Capture the cell that displays the provided text and extract its [X, Y] central coordinate. 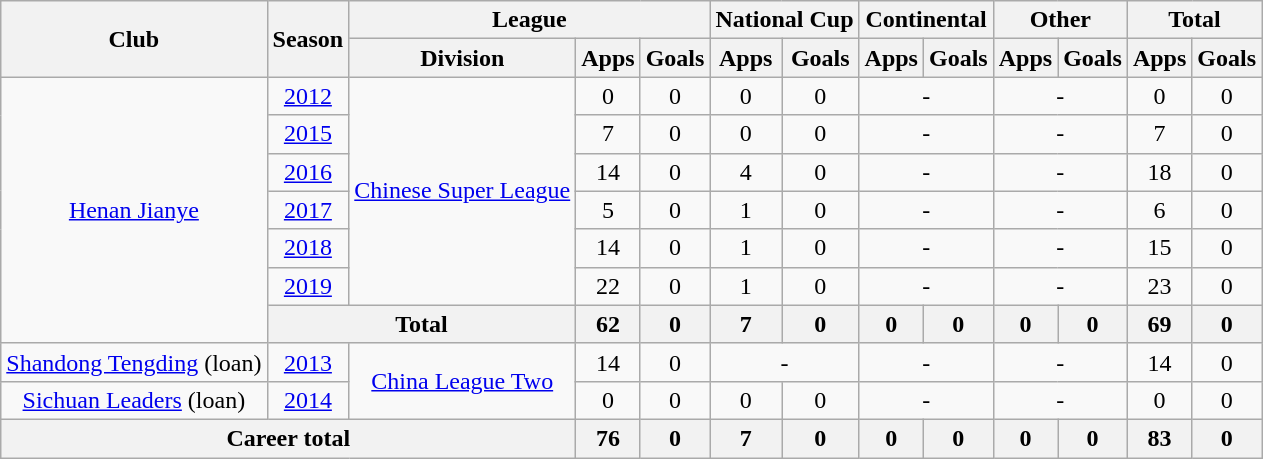
2012 [308, 96]
China League Two [462, 381]
2016 [308, 172]
Division [462, 58]
76 [608, 438]
Season [308, 39]
Sichuan Leaders (loan) [134, 400]
Other [1060, 20]
Henan Jianye [134, 210]
2013 [308, 362]
2015 [308, 134]
15 [1159, 248]
5 [608, 210]
2017 [308, 210]
23 [1159, 286]
6 [1159, 210]
83 [1159, 438]
Club [134, 39]
Continental [926, 20]
League [530, 20]
Career total [288, 438]
2014 [308, 400]
62 [608, 324]
Chinese Super League [462, 191]
2019 [308, 286]
18 [1159, 172]
National Cup [784, 20]
Shandong Tengding (loan) [134, 362]
22 [608, 286]
2018 [308, 248]
4 [746, 172]
69 [1159, 324]
